Determine the (x, y) coordinate at the center of the cell enclosing the given text.  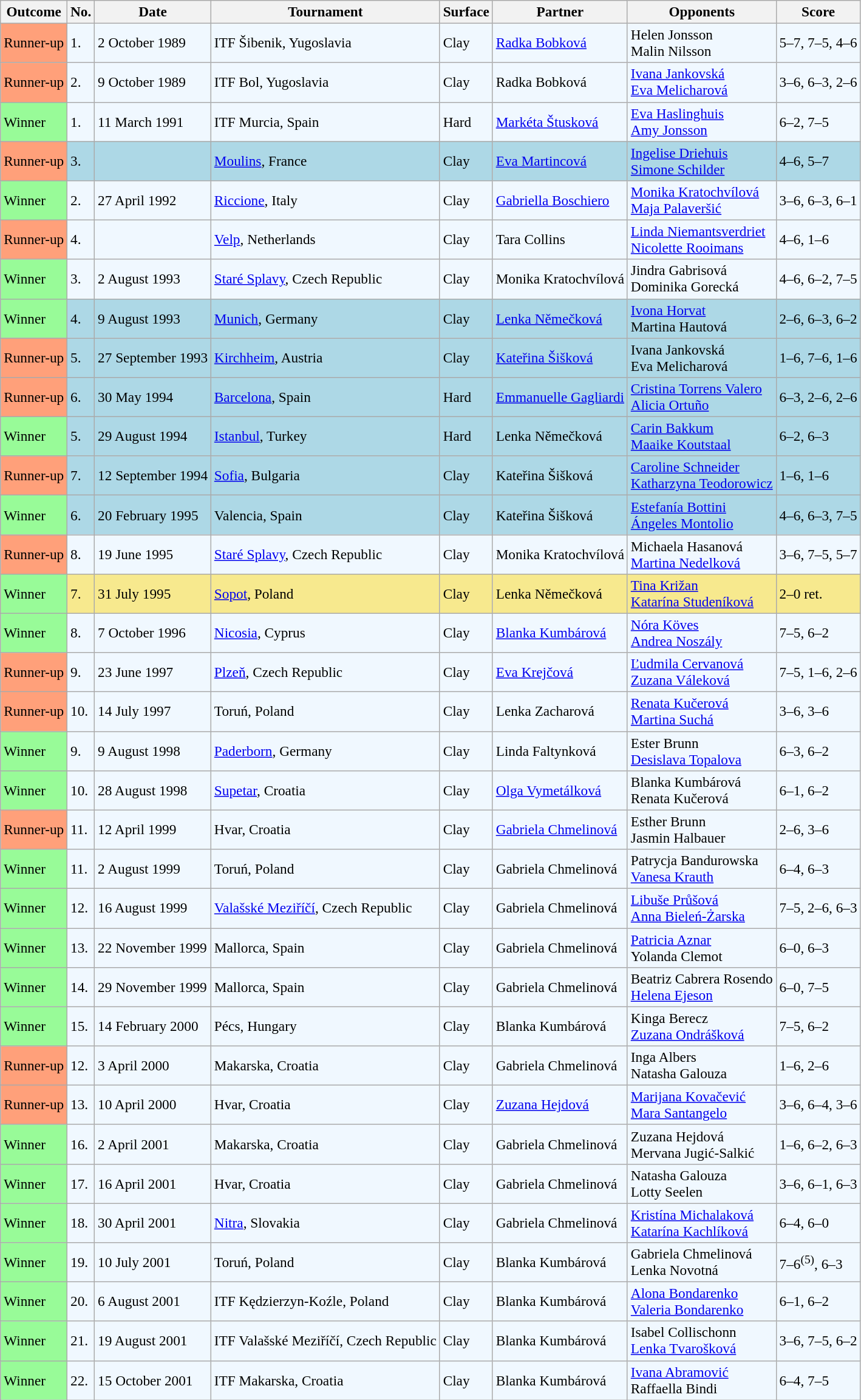
15. (81, 1026)
Score (818, 12)
2–6, 6–3, 6–2 (818, 318)
3 April 2000 (153, 1065)
Ľudmila Cervanová Zuzana Váleková (702, 673)
ITF Murcia, Spain (325, 121)
3–6, 7–5, 5–7 (818, 554)
Pécs, Hungary (325, 1026)
7–5, 1–6, 2–6 (818, 673)
7–6(5), 6–3 (818, 1262)
17. (81, 1184)
ITF Šibenik, Yugoslavia (325, 42)
Ivana Abramović Raffaella Bindi (702, 1381)
6–0, 6–3 (818, 947)
9 October 1989 (153, 83)
21. (81, 1341)
Sopot, Poland (325, 594)
Patrycja Bandurowska Vanesa Krauth (702, 868)
Ester Brunn Desislava Topalova (702, 750)
Valašské Meziříčí, Czech Republic (325, 908)
Estefanía Bottini Ángeles Montolio (702, 515)
6 August 2001 (153, 1302)
Surface (466, 12)
No. (81, 12)
Alona Bondarenko Valeria Bondarenko (702, 1302)
Date (153, 12)
Markéta Štusková (560, 121)
2 August 1993 (153, 279)
ITF Makarska, Croatia (325, 1381)
22. (81, 1381)
9 August 1993 (153, 318)
19 August 2001 (153, 1341)
Isabel Collischonn Lenka Tvarošková (702, 1341)
16. (81, 1144)
15 October 2001 (153, 1381)
Partner (560, 12)
Riccione, Italy (325, 200)
Lenka Zacharová (560, 712)
6–3, 6–2 (818, 750)
Michaela Hasanová Martina Nedelková (702, 554)
28 August 1998 (153, 790)
1–6, 7–6, 1–6 (818, 357)
ITF Kędzierzyn-Koźle, Poland (325, 1302)
3–6, 6–3, 2–6 (818, 83)
30 April 2001 (153, 1223)
1–6, 1–6 (818, 476)
31 July 1995 (153, 594)
Jindra Gabrisová Dominika Gorecká (702, 279)
6–4, 7–5 (818, 1381)
9 August 1998 (153, 750)
2–6, 3–6 (818, 829)
29 August 1994 (153, 436)
7 October 1996 (153, 633)
18. (81, 1223)
27 September 1993 (153, 357)
4–6, 1–6 (818, 239)
Nicosia, Cyprus (325, 633)
Kristína Michalaková Katarína Kachlíková (702, 1223)
6–4, 6–3 (818, 868)
Barcelona, Spain (325, 397)
2 October 1989 (153, 42)
Monika Kratochvílová Maja Palaveršić (702, 200)
6–2, 6–3 (818, 436)
Gabriella Boschiero (560, 200)
27 April 1992 (153, 200)
2 August 1999 (153, 868)
Gabriela Chmelinová Lenka Novotná (702, 1262)
20. (81, 1302)
Valencia, Spain (325, 515)
Marijana Kovačević Mara Santangelo (702, 1105)
ITF Bol, Yugoslavia (325, 83)
23 June 1997 (153, 673)
Plzeň, Czech Republic (325, 673)
Beatriz Cabrera Rosendo Helena Ejeson (702, 987)
14. (81, 987)
Ivona Horvat Martina Hautová (702, 318)
Kinga Berecz Zuzana Ondrášková (702, 1026)
4–6, 6–3, 7–5 (818, 515)
22 November 1999 (153, 947)
4–6, 6–2, 7–5 (818, 279)
7–5, 2–6, 6–3 (818, 908)
Moulins, France (325, 160)
Nitra, Slovakia (325, 1223)
Inga Albers Natasha Galouza (702, 1065)
Tina Križan Katarína Studeníková (702, 594)
Tara Collins (560, 239)
Cristina Torrens Valero Alicia Ortuño (702, 397)
10 April 2000 (153, 1105)
16 April 2001 (153, 1184)
Zuzana Hejdová (560, 1105)
ITF Valašské Meziříčí, Czech Republic (325, 1341)
Blanka Kumbárová Renata Kučerová (702, 790)
3–6, 7–5, 6–2 (818, 1341)
Carin Bakkum Maaike Koutstaal (702, 436)
Emmanuelle Gagliardi (560, 397)
4–6, 5–7 (818, 160)
12 April 1999 (153, 829)
Velp, Netherlands (325, 239)
Supetar, Croatia (325, 790)
30 May 1994 (153, 397)
Munich, Germany (325, 318)
Esther Brunn Jasmin Halbauer (702, 829)
29 November 1999 (153, 987)
11 March 1991 (153, 121)
16 August 1999 (153, 908)
Sofia, Bulgaria (325, 476)
19. (81, 1262)
Istanbul, Turkey (325, 436)
Nóra Köves Andrea Noszály (702, 633)
Natasha Galouza Lotty Seelen (702, 1184)
5–7, 7–5, 4–6 (818, 42)
3–6, 6–1, 6–3 (818, 1184)
Tournament (325, 12)
6–3, 2–6, 2–6 (818, 397)
Helen Jonsson Malin Nilsson (702, 42)
1–6, 6–2, 6–3 (818, 1144)
Caroline Schneider Katharzyna Teodorowicz (702, 476)
6–2, 7–5 (818, 121)
Libuše Průšová Anna Bieleń-Żarska (702, 908)
3–6, 3–6 (818, 712)
2 April 2001 (153, 1144)
Paderborn, Germany (325, 750)
6–4, 6–0 (818, 1223)
Patricia Aznar Yolanda Clemot (702, 947)
Eva Krejčová (560, 673)
1–6, 2–6 (818, 1065)
14 July 1997 (153, 712)
12 September 1994 (153, 476)
Eva Martincová (560, 160)
Kirchheim, Austria (325, 357)
Linda Faltynková (560, 750)
Olga Vymetálková (560, 790)
Zuzana Hejdová Mervana Jugić-Salkić (702, 1144)
10 July 2001 (153, 1262)
20 February 1995 (153, 515)
Ingelise Driehuis Simone Schilder (702, 160)
3–6, 6–4, 3–6 (818, 1105)
Linda Niemantsverdriet Nicolette Rooimans (702, 239)
Outcome (34, 12)
19 June 1995 (153, 554)
Renata Kučerová Martina Suchá (702, 712)
2–0 ret. (818, 594)
Eva Haslinghuis Amy Jonsson (702, 121)
3–6, 6–3, 6–1 (818, 200)
6–0, 7–5 (818, 987)
14 February 2000 (153, 1026)
Opponents (702, 12)
